Provide the [x, y] coordinate of the cell's center where the given text is located.  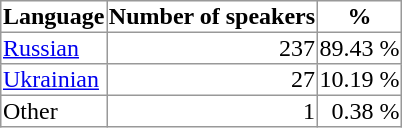
10.19 % [359, 80]
Russian [54, 48]
Number of speakers [212, 17]
Ukrainian [54, 80]
0.38 % [359, 111]
Language [54, 17]
237 [212, 48]
89.43 % [359, 48]
27 [212, 80]
Other [54, 111]
% [359, 17]
1 [212, 111]
